From the cell containing the given text, extract its center point as [x, y] coordinate. 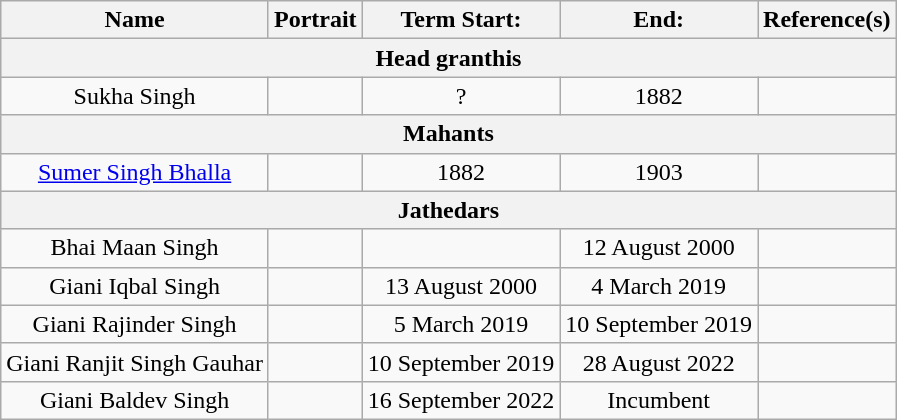
28 August 2022 [659, 362]
Giani Ranjit Singh Gauhar [135, 362]
? [461, 96]
5 March 2019 [461, 324]
1903 [659, 172]
Name [135, 20]
Bhai Maan Singh [135, 248]
4 March 2019 [659, 286]
Term Start: [461, 20]
13 August 2000 [461, 286]
12 August 2000 [659, 248]
Incumbent [659, 400]
Giani Iqbal Singh [135, 286]
Portrait [315, 20]
Reference(s) [828, 20]
Sukha Singh [135, 96]
Head granthis [448, 58]
16 September 2022 [461, 400]
Jathedars [448, 210]
Giani Rajinder Singh [135, 324]
Mahants [448, 134]
Giani Baldev Singh [135, 400]
End: [659, 20]
Sumer Singh Bhalla [135, 172]
